Find where the given text appears and provide that cell's center as (x, y) coordinate. 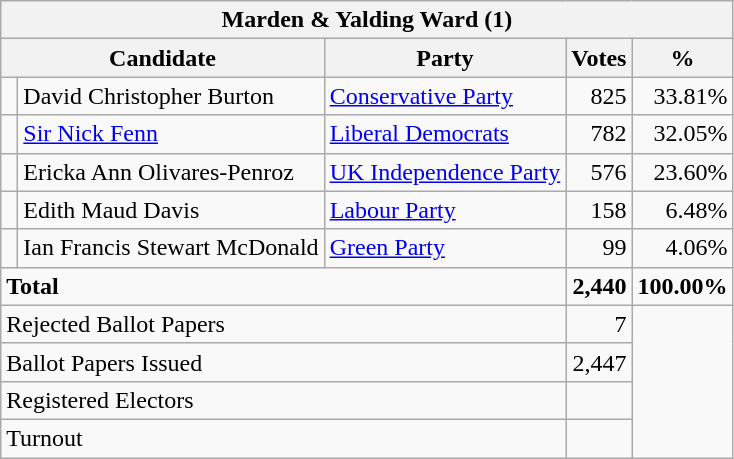
Registered Electors (284, 400)
6.48% (682, 210)
32.05% (682, 134)
David Christopher Burton (171, 96)
Ballot Papers Issued (284, 362)
Rejected Ballot Papers (284, 324)
Turnout (284, 438)
Votes (599, 58)
% (682, 58)
UK Independence Party (445, 172)
Labour Party (445, 210)
825 (599, 96)
23.60% (682, 172)
33.81% (682, 96)
158 (599, 210)
Total (284, 286)
100.00% (682, 286)
Ericka Ann Olivares-Penroz (171, 172)
2,440 (599, 286)
2,447 (599, 362)
Sir Nick Fenn (171, 134)
Green Party (445, 248)
Conservative Party (445, 96)
Marden & Yalding Ward (1) (367, 20)
Party (445, 58)
576 (599, 172)
Ian Francis Stewart McDonald (171, 248)
4.06% (682, 248)
Edith Maud Davis (171, 210)
782 (599, 134)
Liberal Democrats (445, 134)
99 (599, 248)
Candidate (162, 58)
7 (599, 324)
